Capture the cell that displays the provided text and extract its [X, Y] central coordinate. 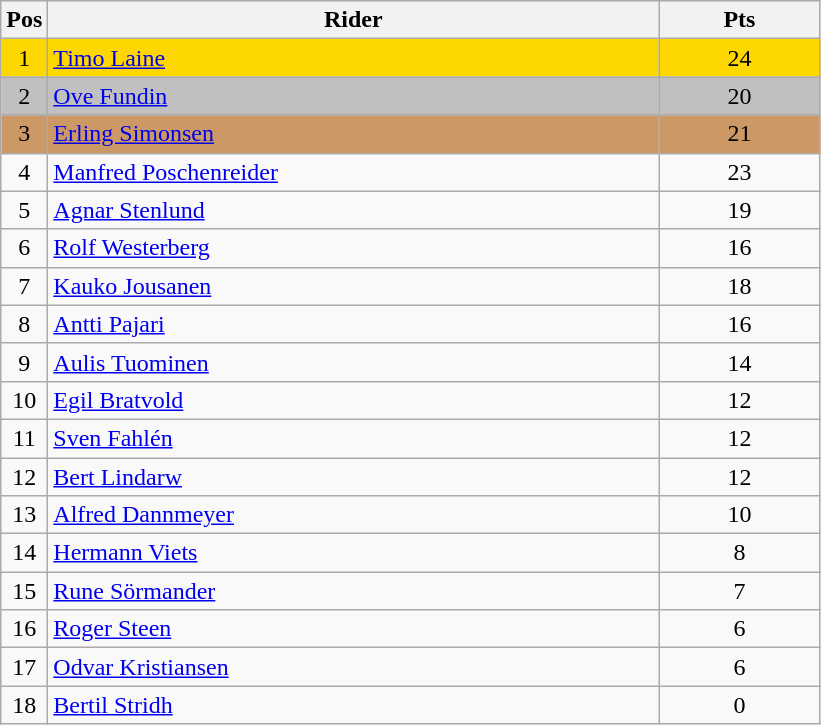
Manfred Poschenreider [354, 172]
Odvar Kristiansen [354, 667]
Ove Fundin [354, 96]
Bert Lindarw [354, 477]
19 [740, 210]
15 [24, 591]
Alfred Dannmeyer [354, 515]
21 [740, 134]
Pos [24, 20]
Rune Sörmander [354, 591]
Aulis Tuominen [354, 362]
3 [24, 134]
Rolf Westerberg [354, 248]
11 [24, 438]
Agnar Stenlund [354, 210]
Pts [740, 20]
Sven Fahlén [354, 438]
Antti Pajari [354, 324]
5 [24, 210]
Egil Bratvold [354, 400]
0 [740, 705]
Bertil Stridh [354, 705]
Kauko Jousanen [354, 286]
Rider [354, 20]
20 [740, 96]
17 [24, 667]
1 [24, 58]
4 [24, 172]
9 [24, 362]
Erling Simonsen [354, 134]
23 [740, 172]
Roger Steen [354, 629]
24 [740, 58]
13 [24, 515]
Hermann Viets [354, 553]
Timo Laine [354, 58]
2 [24, 96]
